Scan for the cell matching the given text and deliver its (x, y) coordinate at center. 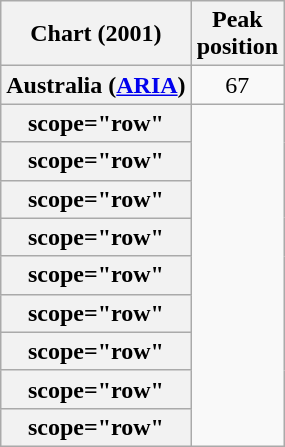
Australia (ARIA) (96, 85)
Chart (2001) (96, 34)
67 (237, 85)
Peakposition (237, 34)
